Extract the [x, y] coordinate from the center of the cell holding the provided text.  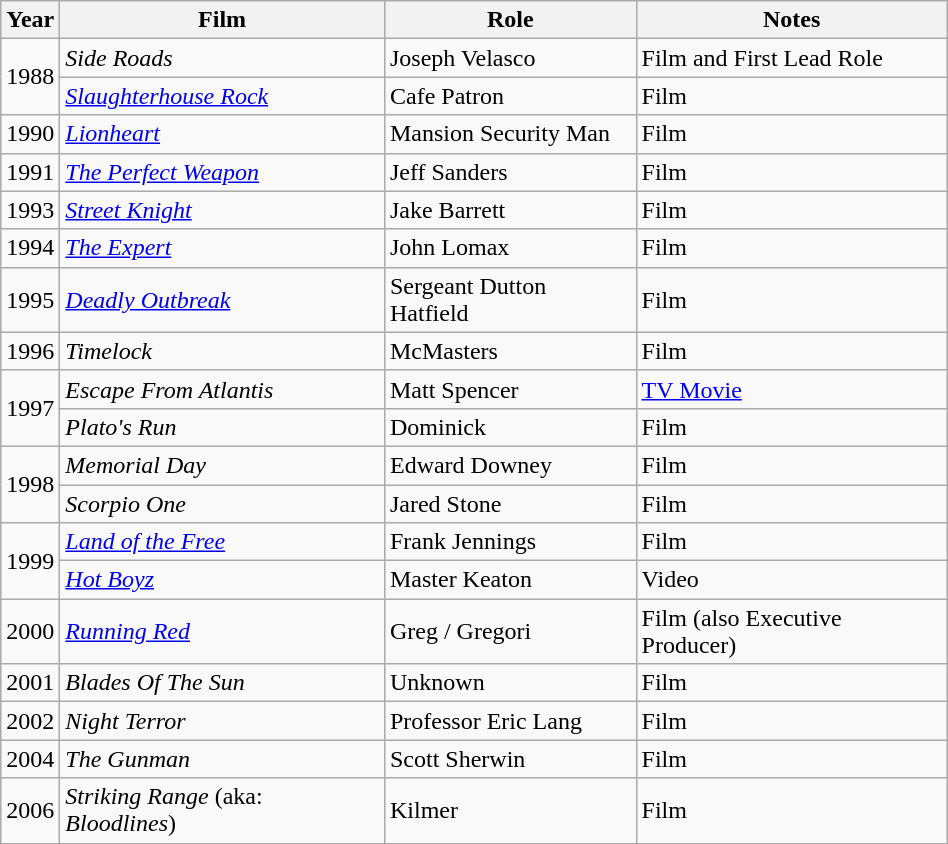
John Lomax [510, 248]
Hot Boyz [222, 580]
1996 [30, 351]
Year [30, 20]
Edward Downey [510, 465]
Sergeant Dutton Hatfield [510, 300]
Running Red [222, 632]
Unknown [510, 683]
The Perfect Weapon [222, 172]
1999 [30, 561]
Frank Jennings [510, 542]
2000 [30, 632]
Film and First Lead Role [792, 58]
Escape From Atlantis [222, 389]
Slaughterhouse Rock [222, 96]
1995 [30, 300]
Memorial Day [222, 465]
Matt Spencer [510, 389]
Professor Eric Lang [510, 721]
Street Knight [222, 210]
TV Movie [792, 389]
Timelock [222, 351]
Side Roads [222, 58]
Master Keaton [510, 580]
Lionheart [222, 134]
1991 [30, 172]
Cafe Patron [510, 96]
2002 [30, 721]
Kilmer [510, 810]
Plato's Run [222, 427]
Video [792, 580]
Striking Range (aka: Bloodlines) [222, 810]
Jared Stone [510, 503]
Dominick [510, 427]
Role [510, 20]
Joseph Velasco [510, 58]
Night Terror [222, 721]
The Expert [222, 248]
1997 [30, 408]
Jake Barrett [510, 210]
1998 [30, 484]
Greg / Gregori [510, 632]
Film (also Executive Producer) [792, 632]
1994 [30, 248]
1988 [30, 77]
The Gunman [222, 759]
Blades Of The Sun [222, 683]
2006 [30, 810]
Deadly Outbreak [222, 300]
2001 [30, 683]
2004 [30, 759]
Mansion Security Man [510, 134]
Notes [792, 20]
Scorpio One [222, 503]
1990 [30, 134]
1993 [30, 210]
McMasters [510, 351]
Jeff Sanders [510, 172]
Scott Sherwin [510, 759]
Land of the Free [222, 542]
